Pinpoint the cell where the given text exists, returning its [X, Y] midpoint coordinate. 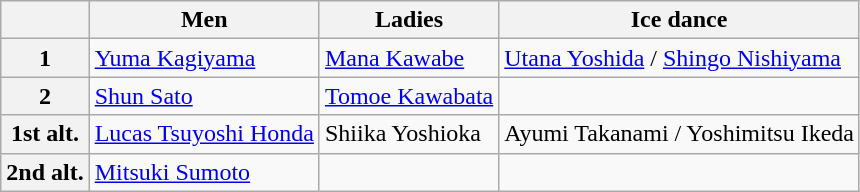
1 [45, 58]
Lucas Tsuyoshi Honda [204, 134]
Men [204, 20]
Tomoe Kawabata [408, 96]
Mana Kawabe [408, 58]
Utana Yoshida / Shingo Nishiyama [680, 58]
2 [45, 96]
Ladies [408, 20]
Yuma Kagiyama [204, 58]
2nd alt. [45, 172]
Ice dance [680, 20]
1st alt. [45, 134]
Ayumi Takanami / Yoshimitsu Ikeda [680, 134]
Mitsuki Sumoto [204, 172]
Shun Sato [204, 96]
Shiika Yoshioka [408, 134]
